Search for the cell housing the specified text and yield its (X, Y) center coordinate. 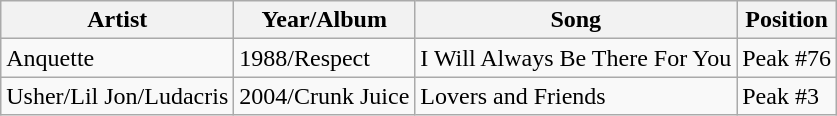
Year/Album (324, 20)
Anquette (118, 58)
2004/Crunk Juice (324, 96)
Peak #3 (787, 96)
Position (787, 20)
Peak #76 (787, 58)
1988/Respect (324, 58)
Artist (118, 20)
Lovers and Friends (576, 96)
Song (576, 20)
Usher/Lil Jon/Ludacris (118, 96)
I Will Always Be There For You (576, 58)
